Provide the [x, y] coordinate of the cell's center where the given text is located.  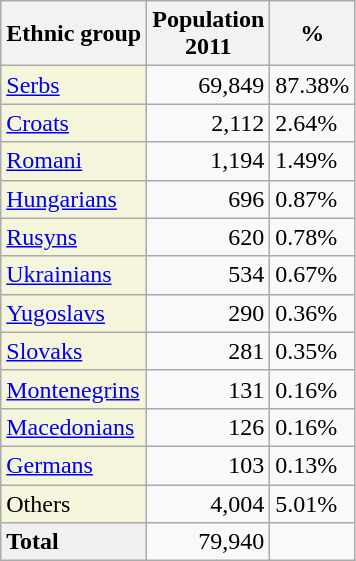
Macedonians [74, 427]
4,004 [208, 503]
69,849 [208, 85]
103 [208, 465]
1.49% [312, 161]
Others [74, 503]
0.87% [312, 199]
Hungarians [74, 199]
534 [208, 275]
87.38% [312, 85]
Romani [74, 161]
0.67% [312, 275]
0.78% [312, 237]
0.35% [312, 351]
Ukrainians [74, 275]
Total [74, 542]
Yugoslavs [74, 313]
Rusyns [74, 237]
281 [208, 351]
5.01% [312, 503]
79,940 [208, 542]
Ethnic group [74, 34]
Germans [74, 465]
131 [208, 389]
290 [208, 313]
126 [208, 427]
696 [208, 199]
2.64% [312, 123]
Croats [74, 123]
1,194 [208, 161]
Serbs [74, 85]
Montenegrins [74, 389]
0.13% [312, 465]
Population2011 [208, 34]
% [312, 34]
620 [208, 237]
0.36% [312, 313]
2,112 [208, 123]
Slovaks [74, 351]
